Provide the (X, Y) coordinate of the cell's center where the given text is located.  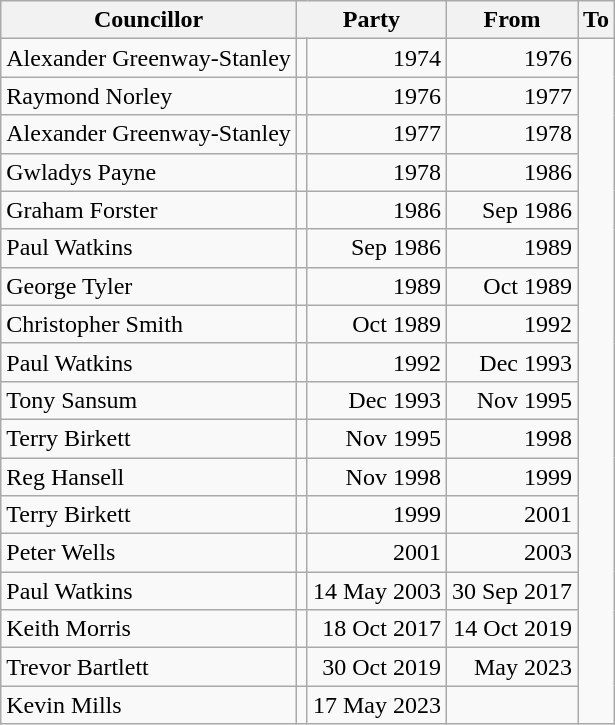
Nov 1998 (376, 477)
Party (371, 20)
May 2023 (512, 667)
14 May 2003 (376, 591)
Graham Forster (149, 210)
Christopher Smith (149, 324)
30 Oct 2019 (376, 667)
Raymond Norley (149, 96)
Councillor (149, 20)
Gwladys Payne (149, 172)
Reg Hansell (149, 477)
From (512, 20)
1998 (512, 438)
George Tyler (149, 286)
1974 (376, 58)
Kevin Mills (149, 705)
30 Sep 2017 (512, 591)
17 May 2023 (376, 705)
To (596, 20)
2003 (512, 553)
18 Oct 2017 (376, 629)
Keith Morris (149, 629)
Trevor Bartlett (149, 667)
Tony Sansum (149, 400)
Peter Wells (149, 553)
14 Oct 2019 (512, 629)
